Identify which cell holds the provided text, then report its [x, y] central coordinate. 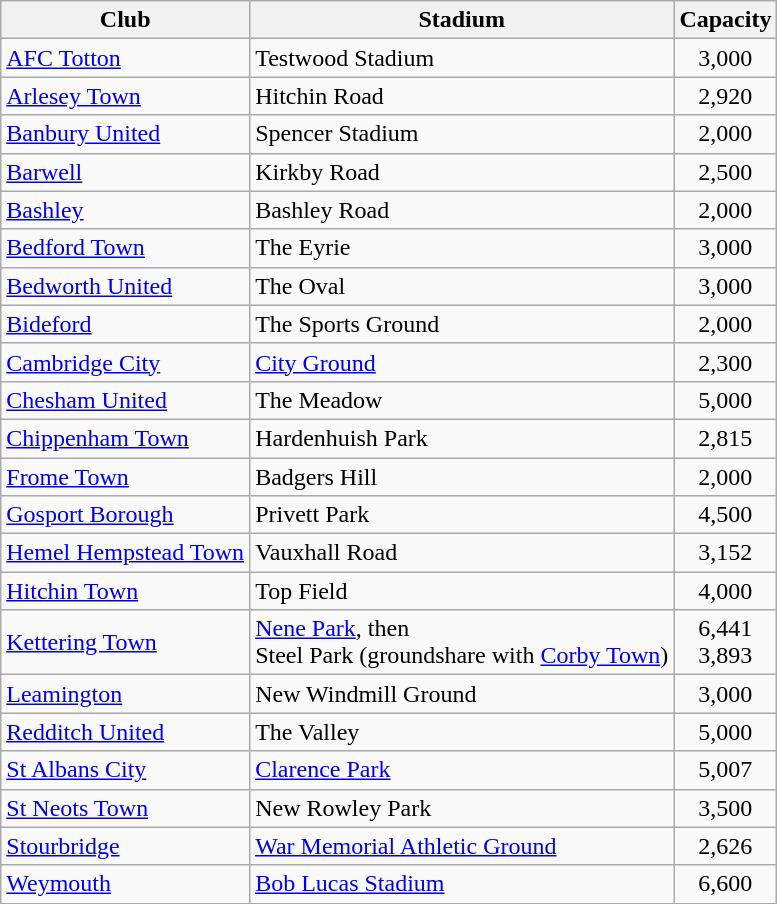
3,152 [726, 553]
Privett Park [462, 515]
Hardenhuish Park [462, 438]
Barwell [126, 172]
Bashley Road [462, 210]
3,500 [726, 808]
2,500 [726, 172]
6,600 [726, 884]
The Eyrie [462, 248]
New Windmill Ground [462, 694]
Vauxhall Road [462, 553]
City Ground [462, 362]
Bideford [126, 324]
Stourbridge [126, 846]
The Meadow [462, 400]
Clarence Park [462, 770]
Testwood Stadium [462, 58]
War Memorial Athletic Ground [462, 846]
Kirkby Road [462, 172]
New Rowley Park [462, 808]
Gosport Borough [126, 515]
2,300 [726, 362]
Stadium [462, 20]
2,626 [726, 846]
St Albans City [126, 770]
Kettering Town [126, 642]
Chesham United [126, 400]
Hitchin Town [126, 591]
Club [126, 20]
Arlesey Town [126, 96]
2,815 [726, 438]
Nene Park, thenSteel Park (groundshare with Corby Town) [462, 642]
5,007 [726, 770]
Weymouth [126, 884]
Bedford Town [126, 248]
Bedworth United [126, 286]
Hitchin Road [462, 96]
Cambridge City [126, 362]
Top Field [462, 591]
Leamington [126, 694]
Capacity [726, 20]
Badgers Hill [462, 477]
Spencer Stadium [462, 134]
Redditch United [126, 732]
Frome Town [126, 477]
Bob Lucas Stadium [462, 884]
AFC Totton [126, 58]
St Neots Town [126, 808]
The Sports Ground [462, 324]
The Oval [462, 286]
4,000 [726, 591]
Chippenham Town [126, 438]
4,500 [726, 515]
2,920 [726, 96]
The Valley [462, 732]
Bashley [126, 210]
Banbury United [126, 134]
Hemel Hempstead Town [126, 553]
6,4413,893 [726, 642]
